Identify which cell holds the provided text, then report its (x, y) central coordinate. 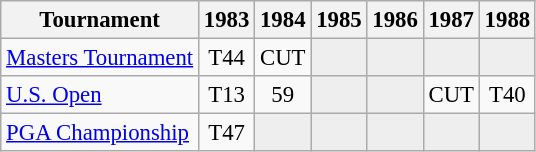
1988 (507, 20)
PGA Championship (100, 133)
1983 (227, 20)
Tournament (100, 20)
1987 (451, 20)
59 (283, 95)
1984 (283, 20)
T44 (227, 58)
U.S. Open (100, 95)
T40 (507, 95)
T47 (227, 133)
Masters Tournament (100, 58)
1986 (395, 20)
1985 (339, 20)
T13 (227, 95)
